Scan for the cell matching the given text and deliver its [X, Y] coordinate at center. 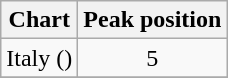
5 [152, 58]
Chart [40, 20]
Italy () [40, 58]
Peak position [152, 20]
